Search for the cell housing the specified text and yield its [X, Y] center coordinate. 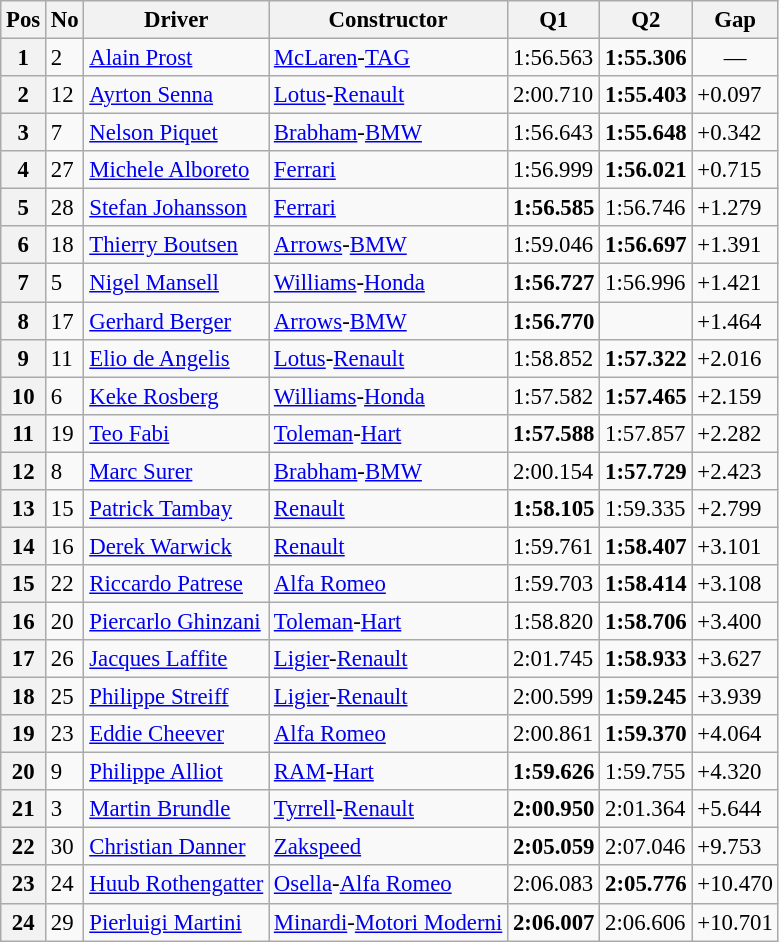
1:57.588 [554, 433]
+2.799 [735, 509]
2:00.950 [554, 809]
Marc Surer [176, 471]
29 [65, 922]
2:00.599 [554, 697]
1:56.999 [554, 170]
Minardi-Motori Moderni [388, 922]
+3.400 [735, 621]
1:56.770 [554, 321]
1:58.820 [554, 621]
2:06.007 [554, 922]
Nigel Mansell [176, 283]
1:58.933 [646, 659]
Martin Brundle [176, 809]
2:00.861 [554, 734]
Christian Danner [176, 847]
1:59.626 [554, 772]
1:56.021 [646, 170]
Nelson Piquet [176, 133]
2:01.364 [646, 809]
McLaren-TAG [388, 58]
Constructor [388, 20]
1:56.563 [554, 58]
+3.939 [735, 697]
2:01.745 [554, 659]
30 [65, 847]
26 [65, 659]
Patrick Tambay [176, 509]
Huub Rothengatter [176, 885]
Q2 [646, 20]
Philippe Streiff [176, 697]
27 [65, 170]
1:58.414 [646, 584]
1:57.322 [646, 358]
Gap [735, 20]
+1.279 [735, 208]
Q1 [554, 20]
1:59.046 [554, 245]
+2.016 [735, 358]
25 [65, 697]
4 [24, 170]
1:55.403 [646, 95]
1:59.703 [554, 584]
1:59.245 [646, 697]
+10.470 [735, 885]
1:55.648 [646, 133]
1:58.706 [646, 621]
10 [24, 396]
+9.753 [735, 847]
21 [24, 809]
Stefan Johansson [176, 208]
13 [24, 509]
1:56.585 [554, 208]
Pierluigi Martini [176, 922]
Gerhard Berger [176, 321]
Ayrton Senna [176, 95]
2:00.154 [554, 471]
+1.464 [735, 321]
+2.282 [735, 433]
+3.101 [735, 546]
Driver [176, 20]
1:56.697 [646, 245]
+2.159 [735, 396]
+10.701 [735, 922]
No [65, 20]
1:55.306 [646, 58]
+3.108 [735, 584]
Philippe Alliot [176, 772]
Pos [24, 20]
1:59.761 [554, 546]
1:56.643 [554, 133]
+0.097 [735, 95]
Jacques Laffite [176, 659]
Elio de Angelis [176, 358]
1:57.729 [646, 471]
+2.423 [735, 471]
+4.320 [735, 772]
RAM-Hart [388, 772]
1:57.857 [646, 433]
Zakspeed [388, 847]
Tyrrell-Renault [388, 809]
+0.715 [735, 170]
2:05.776 [646, 885]
Michele Alboreto [176, 170]
1:59.370 [646, 734]
1:58.407 [646, 546]
Keke Rosberg [176, 396]
+1.391 [735, 245]
1 [24, 58]
1:59.755 [646, 772]
Alain Prost [176, 58]
2:06.606 [646, 922]
+3.627 [735, 659]
Osella-Alfa Romeo [388, 885]
Riccardo Patrese [176, 584]
1:57.582 [554, 396]
1:56.746 [646, 208]
1:58.852 [554, 358]
1:58.105 [554, 509]
2:06.083 [554, 885]
Eddie Cheever [176, 734]
1:56.996 [646, 283]
2:05.059 [554, 847]
+0.342 [735, 133]
Derek Warwick [176, 546]
2:00.710 [554, 95]
+5.644 [735, 809]
28 [65, 208]
14 [24, 546]
Thierry Boutsen [176, 245]
— [735, 58]
+4.064 [735, 734]
Teo Fabi [176, 433]
2:07.046 [646, 847]
1:57.465 [646, 396]
1:59.335 [646, 509]
1:56.727 [554, 283]
+1.421 [735, 283]
Piercarlo Ghinzani [176, 621]
